Pinpoint the cell where the given text exists, returning its (X, Y) midpoint coordinate. 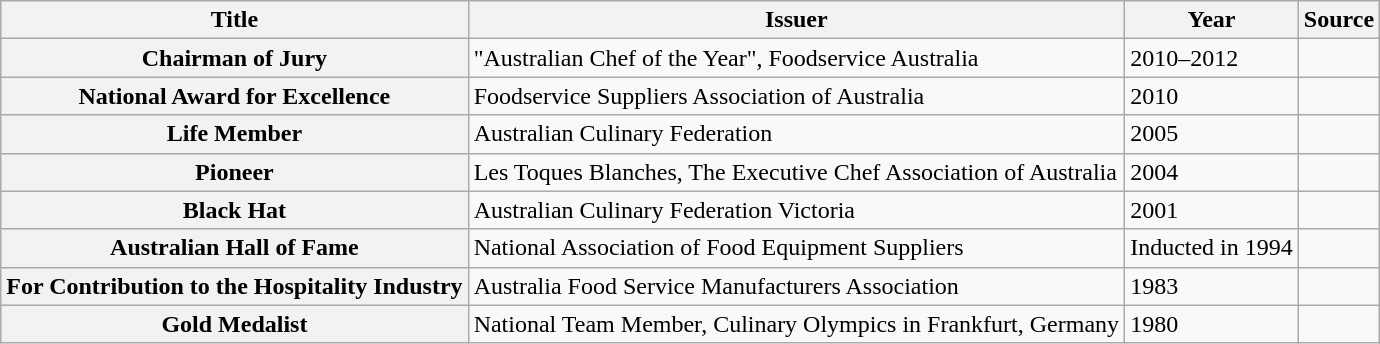
2001 (1212, 210)
Title (234, 20)
2010 (1212, 96)
Chairman of Jury (234, 58)
Pioneer (234, 172)
Les Toques Blanches, The Executive Chef Association of Australia (796, 172)
For Contribution to the Hospitality Industry (234, 286)
National Team Member, Culinary Olympics in Frankfurt, Germany (796, 324)
2005 (1212, 134)
2010–2012 (1212, 58)
Year (1212, 20)
Black Hat (234, 210)
Life Member (234, 134)
1980 (1212, 324)
Inducted in 1994 (1212, 248)
2004 (1212, 172)
Issuer (796, 20)
Australian Hall of Fame (234, 248)
National Association of Food Equipment Suppliers (796, 248)
Foodservice Suppliers Association of Australia (796, 96)
Australian Culinary Federation (796, 134)
Australia Food Service Manufacturers Association (796, 286)
Source (1338, 20)
"Australian Chef of the Year", Foodservice Australia (796, 58)
Australian Culinary Federation Victoria (796, 210)
National Award for Excellence (234, 96)
Gold Medalist (234, 324)
1983 (1212, 286)
